From the cell containing the given text, extract its center point as (X, Y) coordinate. 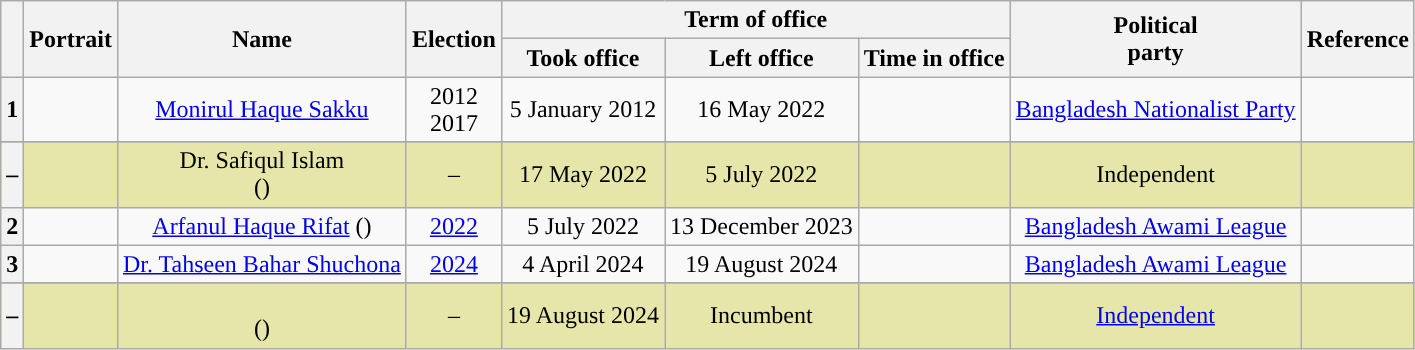
Bangladesh Nationalist Party (1156, 110)
17 May 2022 (582, 174)
2 (12, 226)
Incumbent (761, 316)
() (262, 316)
Took office (582, 58)
Arfanul Haque Rifat () (262, 226)
13 December 2023 (761, 226)
Dr. Tahseen Bahar Shuchona (262, 264)
3 (12, 264)
1 (12, 110)
5 January 2012 (582, 110)
Monirul Haque Sakku (262, 110)
2024 (454, 264)
Political party (1156, 39)
Portrait (71, 39)
Term of office (756, 20)
2022 (454, 226)
16 May 2022 (761, 110)
20122017 (454, 110)
Left office (761, 58)
Name (262, 39)
Election (454, 39)
Time in office (934, 58)
4 April 2024 (582, 264)
Reference (1358, 39)
Dr. Safiqul Islam() (262, 174)
